Output the (x, y) coordinate of the center of the cell containing the given text.  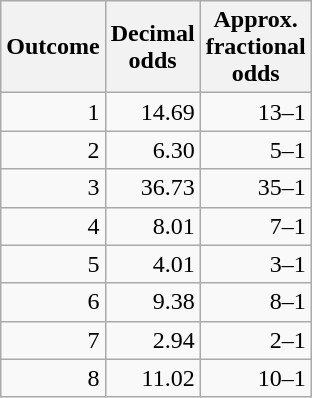
36.73 (152, 188)
2.94 (152, 340)
Outcome (53, 47)
4 (53, 226)
8 (53, 378)
Decimalodds (152, 47)
3 (53, 188)
2 (53, 150)
14.69 (152, 112)
2–1 (256, 340)
Approx.fractionalodds (256, 47)
7 (53, 340)
6 (53, 302)
8–1 (256, 302)
7–1 (256, 226)
10–1 (256, 378)
3–1 (256, 264)
5–1 (256, 150)
5 (53, 264)
9.38 (152, 302)
8.01 (152, 226)
6.30 (152, 150)
4.01 (152, 264)
11.02 (152, 378)
35–1 (256, 188)
1 (53, 112)
13–1 (256, 112)
